Provide the (x, y) coordinate of the cell's center where the given text is located.  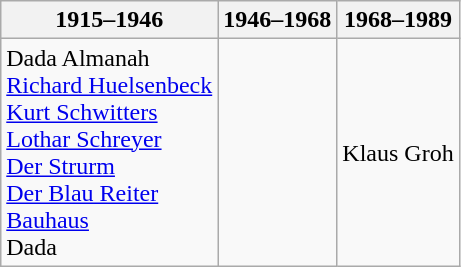
1915–1946 (110, 20)
1946–1968 (278, 20)
Dada AlmanahRichard HuelsenbeckKurt SchwittersLothar SchreyerDer StrurmDer Blau ReiterBauhausDada (110, 152)
1968–1989 (398, 20)
Klaus Groh (398, 152)
